For the text-containing cell, return its midpoint in [x, y] coordinate format. 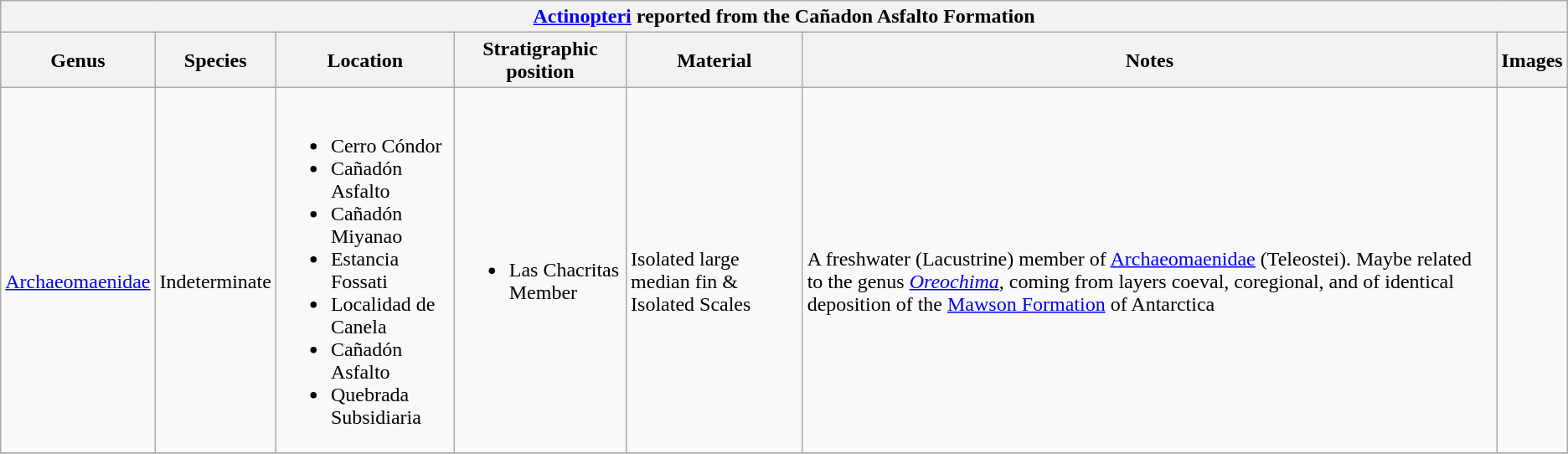
Cerro CóndorCañadón AsfaltoCañadón MiyanaoEstancia FossatiLocalidad de CanelaCañadón AsfaltoQuebrada Subsidiaria [365, 270]
Actinopteri reported from the Cañadon Asfalto Formation [784, 17]
Las Chacritas Member [539, 270]
Genus [78, 60]
Species [215, 60]
Archaeomaenidae [78, 270]
Location [365, 60]
Indeterminate [215, 270]
Material [715, 60]
Notes [1149, 60]
Isolated large median fin & Isolated Scales [715, 270]
Images [1532, 60]
Stratigraphic position [539, 60]
